Return the [X, Y] coordinate for the center point of the cell that contains the specified text.  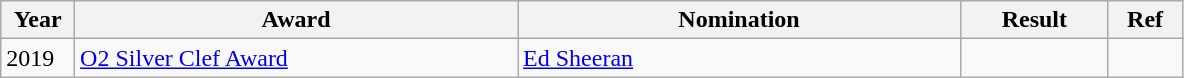
Award [296, 20]
Nomination [740, 20]
2019 [38, 58]
Ed Sheeran [740, 58]
Result [1035, 20]
O2 Silver Clef Award [296, 58]
Ref [1145, 20]
Year [38, 20]
